Capture the cell that displays the provided text and extract its (x, y) central coordinate. 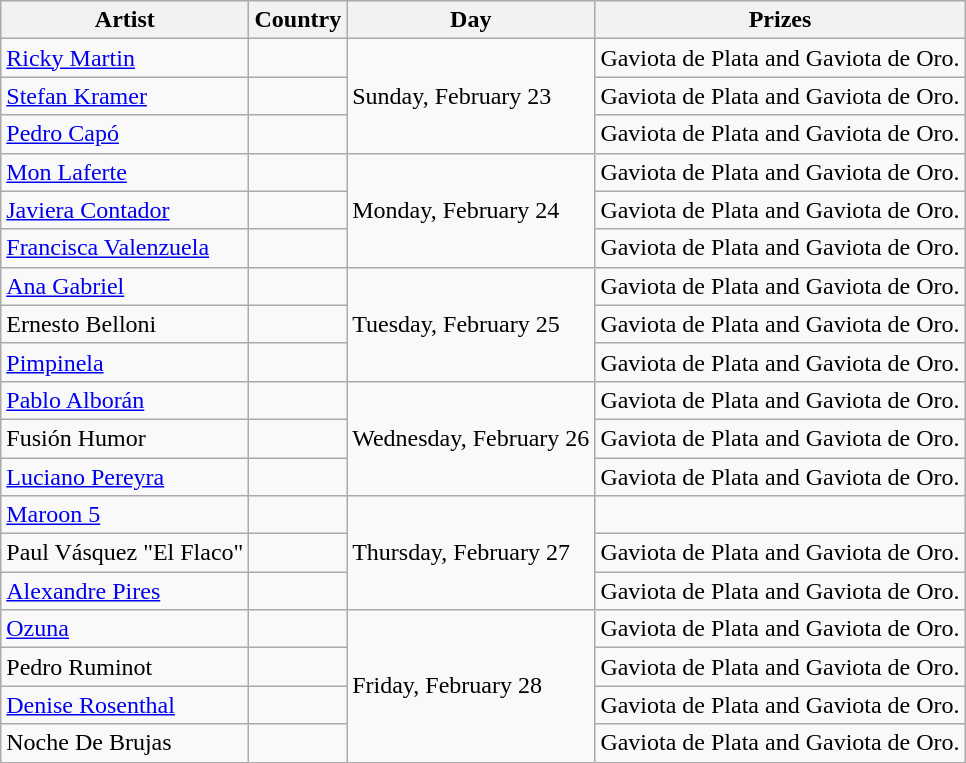
Luciano Pereyra (125, 477)
Prizes (780, 20)
Mon Laferte (125, 172)
Ana Gabriel (125, 286)
Pedro Capó (125, 134)
Thursday, February 27 (471, 553)
Ozuna (125, 629)
Wednesday, February 26 (471, 438)
Denise Rosenthal (125, 705)
Noche De Brujas (125, 743)
Pablo Alborán (125, 400)
Monday, February 24 (471, 210)
Paul Vásquez "El Flaco" (125, 553)
Javiera Contador (125, 210)
Alexandre Pires (125, 591)
Fusión Humor (125, 438)
Pimpinela (125, 362)
Sunday, February 23 (471, 96)
Francisca Valenzuela (125, 248)
Stefan Kramer (125, 96)
Friday, February 28 (471, 686)
Maroon 5 (125, 515)
Day (471, 20)
Artist (125, 20)
Ricky Martin (125, 58)
Pedro Ruminot (125, 667)
Ernesto Belloni (125, 324)
Country (298, 20)
Tuesday, February 25 (471, 324)
